For the text-containing cell, return its midpoint in (x, y) coordinate format. 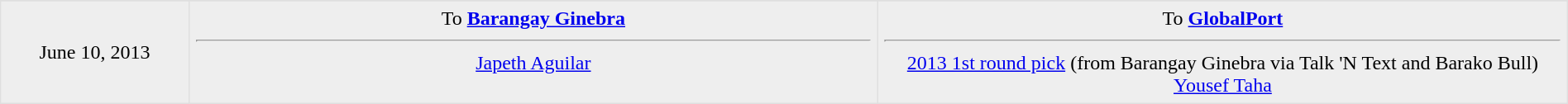
To Barangay GinebraJapeth Aguilar (533, 52)
June 10, 2013 (94, 52)
To GlobalPort2013 1st round pick (from Barangay Ginebra via Talk 'N Text and Barako Bull)Yousef Taha (1223, 52)
